Find where the given text appears and provide that cell's center as (X, Y) coordinate. 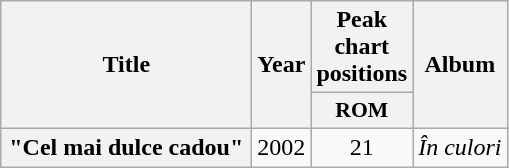
În culori (460, 147)
Album (460, 65)
21 (362, 147)
Title (126, 65)
Year (282, 65)
2002 (282, 147)
ROM (362, 111)
Peak chart positions (362, 47)
"Cel mai dulce cadou" (126, 147)
